Search for the cell housing the specified text and yield its (X, Y) center coordinate. 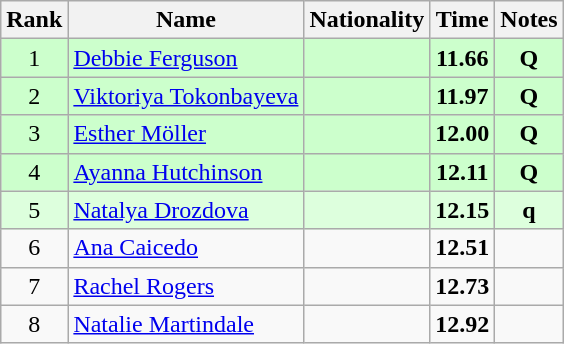
Natalya Drozdova (186, 210)
Nationality (367, 20)
Ayanna Hutchinson (186, 172)
Notes (529, 20)
12.00 (462, 134)
3 (34, 134)
12.73 (462, 286)
7 (34, 286)
Time (462, 20)
11.97 (462, 96)
8 (34, 324)
2 (34, 96)
Natalie Martindale (186, 324)
4 (34, 172)
Debbie Ferguson (186, 58)
5 (34, 210)
12.51 (462, 248)
Ana Caicedo (186, 248)
11.66 (462, 58)
12.11 (462, 172)
Name (186, 20)
q (529, 210)
Esther Möller (186, 134)
1 (34, 58)
Viktoriya Tokonbayeva (186, 96)
6 (34, 248)
Rank (34, 20)
Rachel Rogers (186, 286)
12.15 (462, 210)
12.92 (462, 324)
